Output the [x, y] coordinate of the center of the cell containing the given text.  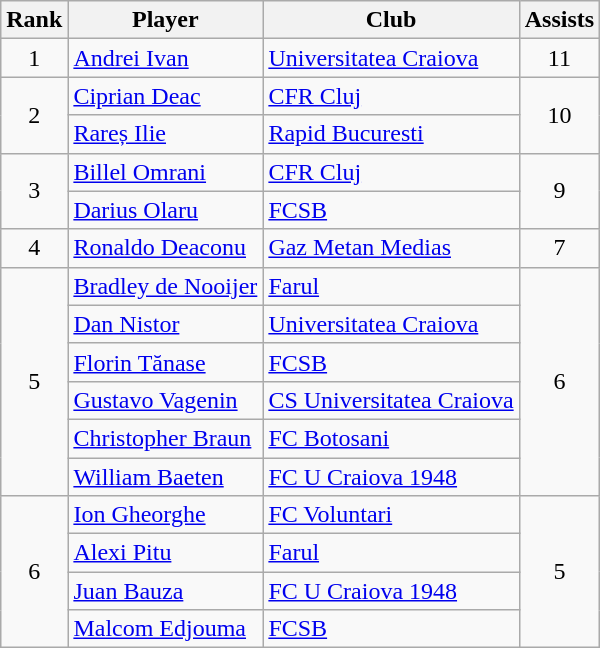
1 [34, 58]
10 [559, 115]
9 [559, 191]
Darius Olaru [166, 210]
Rapid Bucuresti [391, 134]
FC Voluntari [391, 515]
Ciprian Deac [166, 96]
Florin Tănase [166, 362]
Rank [34, 20]
Gaz Metan Medias [391, 248]
William Baeten [166, 477]
4 [34, 248]
Ion Gheorghe [166, 515]
Ronaldo Deaconu [166, 248]
Club [391, 20]
CS Universitatea Craiova [391, 400]
Alexi Pitu [166, 553]
Christopher Braun [166, 438]
Juan Bauza [166, 591]
Player [166, 20]
3 [34, 191]
11 [559, 58]
Gustavo Vagenin [166, 400]
7 [559, 248]
Rareș Ilie [166, 134]
Assists [559, 20]
Andrei Ivan [166, 58]
Malcom Edjouma [166, 629]
FC Botosani [391, 438]
2 [34, 115]
Bradley de Nooijer [166, 286]
Billel Omrani [166, 172]
Dan Nistor [166, 324]
